Capture the cell that displays the provided text and extract its (x, y) central coordinate. 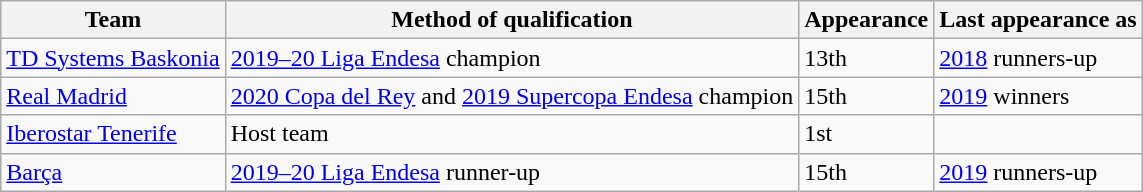
2019 winners (1038, 96)
Appearance (866, 20)
Team (113, 20)
2019–20 Liga Endesa runner-up (512, 172)
2019–20 Liga Endesa champion (512, 58)
TD Systems Baskonia (113, 58)
1st (866, 134)
Method of qualification (512, 20)
Real Madrid (113, 96)
Last appearance as (1038, 20)
Barça (113, 172)
2020 Copa del Rey and 2019 Supercopa Endesa champion (512, 96)
Host team (512, 134)
Iberostar Tenerife (113, 134)
13th (866, 58)
2018 runners-up (1038, 58)
2019 runners-up (1038, 172)
